Return (x, y) of the center of cell containing provided text 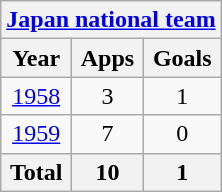
Apps (108, 58)
10 (108, 172)
7 (108, 134)
Total (36, 172)
0 (182, 134)
1958 (36, 96)
Japan national team (111, 20)
3 (108, 96)
Goals (182, 58)
Year (36, 58)
1959 (36, 134)
